Provide the (X, Y) coordinate of the cell's center where the given text is located.  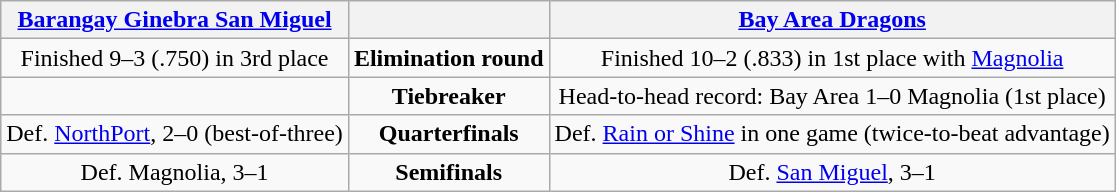
Tiebreaker (448, 96)
Def. San Miguel, 3–1 (832, 172)
Def. Rain or Shine in one game (twice-to-beat advantage) (832, 134)
Bay Area Dragons (832, 20)
Finished 10–2 (.833) in 1st place with Magnolia (832, 58)
Barangay Ginebra San Miguel (175, 20)
Quarterfinals (448, 134)
Def. NorthPort, 2–0 (best-of-three) (175, 134)
Finished 9–3 (.750) in 3rd place (175, 58)
Elimination round (448, 58)
Semifinals (448, 172)
Head-to-head record: Bay Area 1–0 Magnolia (1st place) (832, 96)
Def. Magnolia, 3–1 (175, 172)
